Return the [X, Y] coordinate for the center point of the cell that contains the specified text.  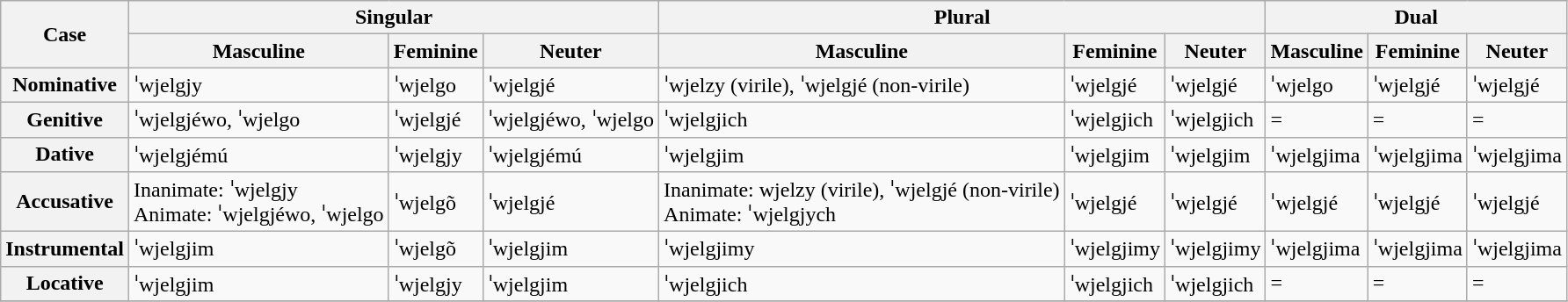
Singular [394, 18]
Case [65, 34]
Inanimate: wjelzy (virile), ˈwjelgjé (non-virile) Animate: ˈwjelgjych [862, 202]
Instrumental [65, 249]
ˈwjelzy (virile), ˈwjelgjé (non-virile) [862, 85]
Inanimate: ˈwjelgjy Animate: ˈwjelgjéwo, ˈwjelgo [258, 202]
Plural [962, 18]
Accusative [65, 202]
Genitive [65, 119]
Nominative [65, 85]
Dative [65, 155]
Dual [1416, 18]
Locative [65, 284]
